Provide the (X, Y) coordinate of the cell's center where the given text is located.  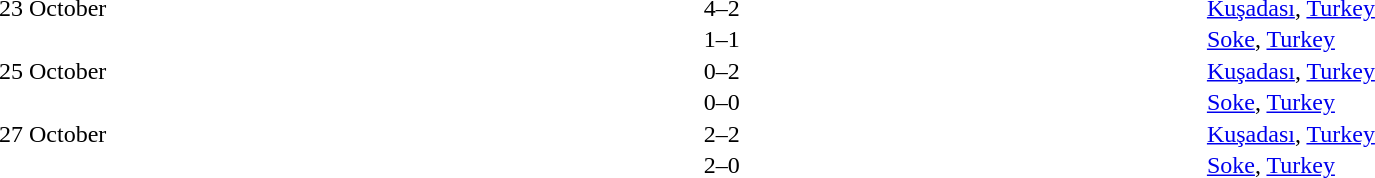
0–2 (722, 71)
1–1 (722, 39)
2–2 (722, 134)
0–0 (722, 103)
